Return the (X, Y) coordinate for the center point of the cell that contains the specified text.  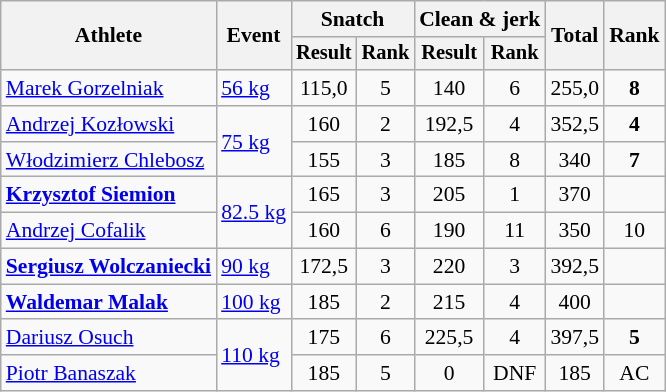
90 kg (254, 267)
Sergiusz Wolczaniecki (108, 267)
192,5 (449, 124)
Andrzej Kozłowski (108, 124)
397,5 (574, 338)
75 kg (254, 142)
7 (634, 160)
AC (634, 373)
Andrzej Cofalik (108, 231)
Total (574, 36)
220 (449, 267)
Krzysztof Siemion (108, 195)
190 (449, 231)
392,5 (574, 267)
Snatch (352, 19)
115,0 (324, 88)
400 (574, 302)
Event (254, 36)
82.5 kg (254, 212)
225,5 (449, 338)
DNF (514, 373)
140 (449, 88)
10 (634, 231)
172,5 (324, 267)
Piotr Banaszak (108, 373)
255,0 (574, 88)
Marek Gorzelniak (108, 88)
370 (574, 195)
350 (574, 231)
Athlete (108, 36)
Clean & jerk (480, 19)
11 (514, 231)
205 (449, 195)
340 (574, 160)
215 (449, 302)
165 (324, 195)
Waldemar Malak (108, 302)
1 (514, 195)
100 kg (254, 302)
56 kg (254, 88)
175 (324, 338)
110 kg (254, 356)
Włodzimierz Chlebosz (108, 160)
352,5 (574, 124)
155 (324, 160)
Dariusz Osuch (108, 338)
0 (449, 373)
